Provide the [x, y] coordinate of the cell's center where the given text is located.  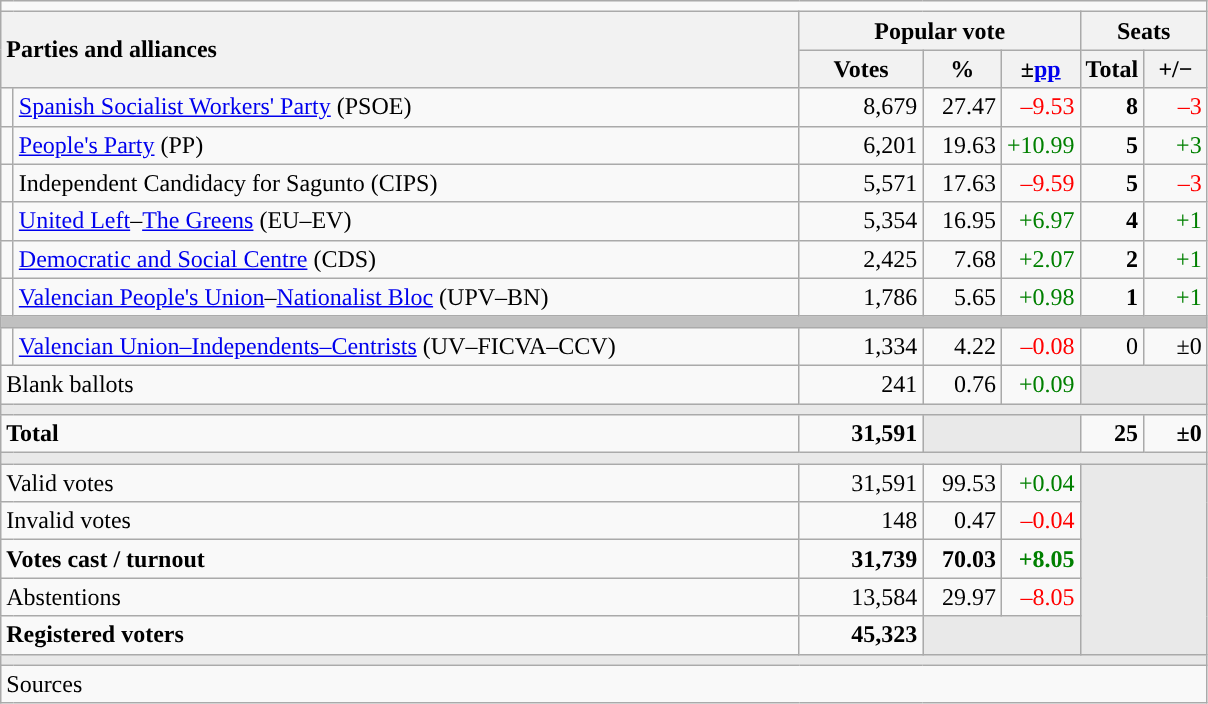
People's Party (PP) [406, 145]
Abstentions [400, 597]
Valid votes [400, 483]
Votes [861, 69]
5.65 [962, 297]
–9.59 [1040, 183]
1 [1112, 297]
Popular vote [940, 31]
8 [1112, 107]
8,679 [861, 107]
Seats [1144, 31]
7.68 [962, 259]
Parties and alliances [400, 50]
–9.53 [1040, 107]
+10.99 [1040, 145]
+3 [1176, 145]
1,786 [861, 297]
Votes cast / turnout [400, 559]
–8.05 [1040, 597]
Valencian People's Union–Nationalist Bloc (UPV–BN) [406, 297]
+/− [1176, 69]
31,739 [861, 559]
2 [1112, 259]
Invalid votes [400, 521]
0.47 [962, 521]
5,571 [861, 183]
Sources [604, 684]
+0.09 [1040, 384]
Spanish Socialist Workers' Party (PSOE) [406, 107]
99.53 [962, 483]
0 [1112, 346]
Registered voters [400, 635]
19.63 [962, 145]
6,201 [861, 145]
+0.98 [1040, 297]
29.97 [962, 597]
% [962, 69]
4 [1112, 221]
1,334 [861, 346]
16.95 [962, 221]
+2.07 [1040, 259]
17.63 [962, 183]
70.03 [962, 559]
Valencian Union–Independents–Centrists (UV–FICVA–CCV) [406, 346]
27.47 [962, 107]
45,323 [861, 635]
25 [1112, 434]
–0.08 [1040, 346]
13,584 [861, 597]
+0.04 [1040, 483]
5,354 [861, 221]
+8.05 [1040, 559]
United Left–The Greens (EU–EV) [406, 221]
–0.04 [1040, 521]
±pp [1040, 69]
4.22 [962, 346]
+6.97 [1040, 221]
Independent Candidacy for Sagunto (CIPS) [406, 183]
Democratic and Social Centre (CDS) [406, 259]
241 [861, 384]
148 [861, 521]
2,425 [861, 259]
0.76 [962, 384]
Blank ballots [400, 384]
